For the text-containing cell, return its midpoint in [x, y] coordinate format. 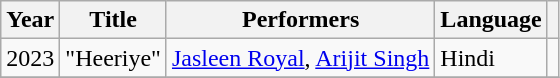
Year [30, 20]
"Heeriye" [114, 58]
Title [114, 20]
Performers [300, 20]
Hindi [491, 58]
Jasleen Royal, Arijit Singh [300, 58]
2023 [30, 58]
Language [491, 20]
